Capture the cell that displays the provided text and extract its [X, Y] central coordinate. 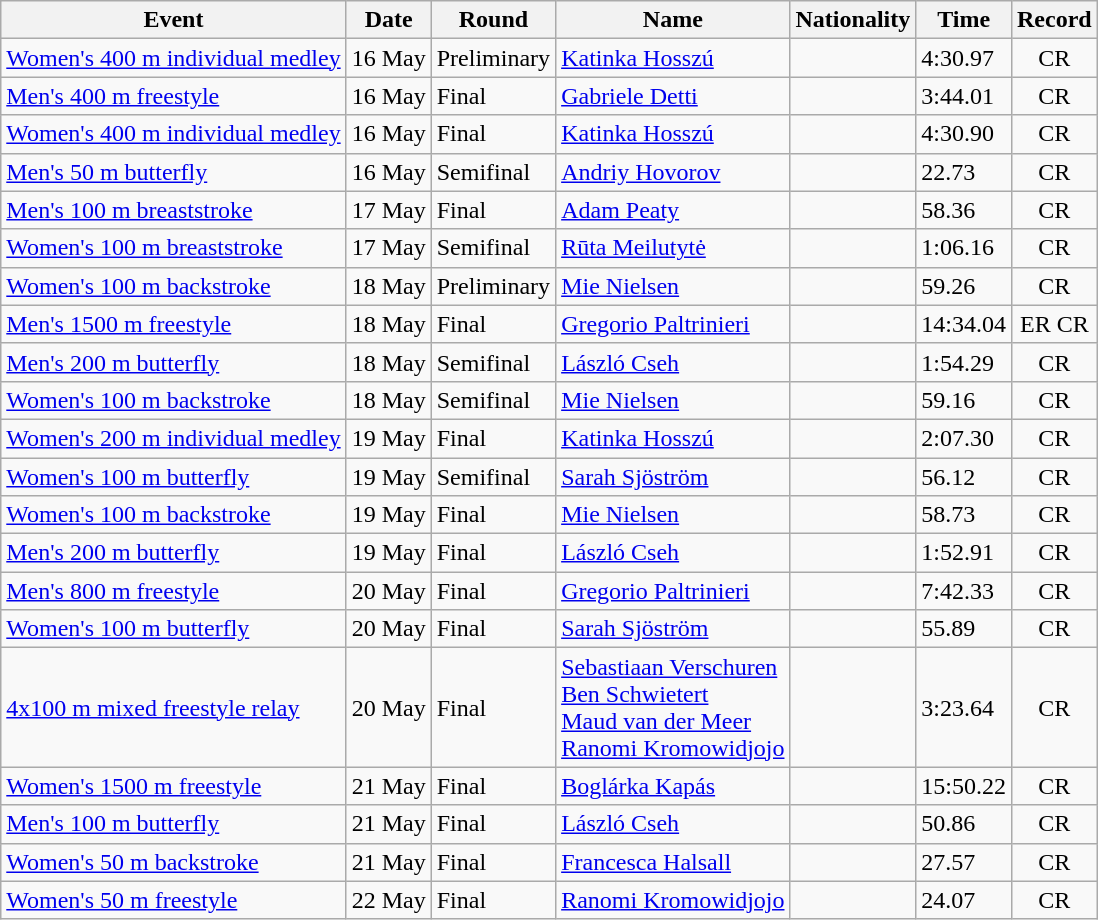
Women's 50 m freestyle [174, 900]
1:52.91 [964, 553]
Men's 50 m butterfly [174, 172]
Boglárka Kapás [673, 786]
3:44.01 [964, 96]
3:23.64 [964, 708]
Women's 1500 m freestyle [174, 786]
59.16 [964, 400]
24.07 [964, 900]
22 May [388, 900]
Men's 100 m butterfly [174, 824]
Adam Peaty [673, 210]
56.12 [964, 477]
14:34.04 [964, 324]
58.73 [964, 515]
Men's 100 m breaststroke [174, 210]
Women's 200 m individual medley [174, 438]
59.26 [964, 286]
Women's 50 m backstroke [174, 862]
Andriy Hovorov [673, 172]
58.36 [964, 210]
4:30.97 [964, 58]
2:07.30 [964, 438]
1:54.29 [964, 362]
7:42.33 [964, 591]
Francesca Halsall [673, 862]
Record [1054, 20]
Event [174, 20]
Rūta Meilutytė [673, 248]
Men's 400 m freestyle [174, 96]
Round [493, 20]
Nationality [853, 20]
Date [388, 20]
Gabriele Detti [673, 96]
Men's 800 m freestyle [174, 591]
Ranomi Kromowidjojo [673, 900]
22.73 [964, 172]
Name [673, 20]
4:30.90 [964, 134]
4x100 m mixed freestyle relay [174, 708]
Time [964, 20]
27.57 [964, 862]
50.86 [964, 824]
Women's 100 m breaststroke [174, 248]
ER CR [1054, 324]
15:50.22 [964, 786]
Sebastiaan VerschurenBen SchwietertMaud van der MeerRanomi Kromowidjojo [673, 708]
1:06.16 [964, 248]
55.89 [964, 629]
Men's 1500 m freestyle [174, 324]
